Detect which cell encompasses the target text, then output its [X, Y] center coordinate. 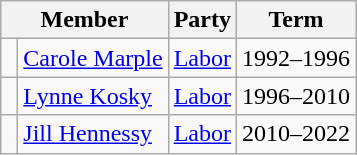
Term [296, 20]
2010–2022 [296, 134]
Party [202, 20]
Jill Hennessy [93, 134]
1996–2010 [296, 96]
1992–1996 [296, 58]
Lynne Kosky [93, 96]
Member [84, 20]
Carole Marple [93, 58]
